Detect which cell encompasses the target text, then output its (X, Y) center coordinate. 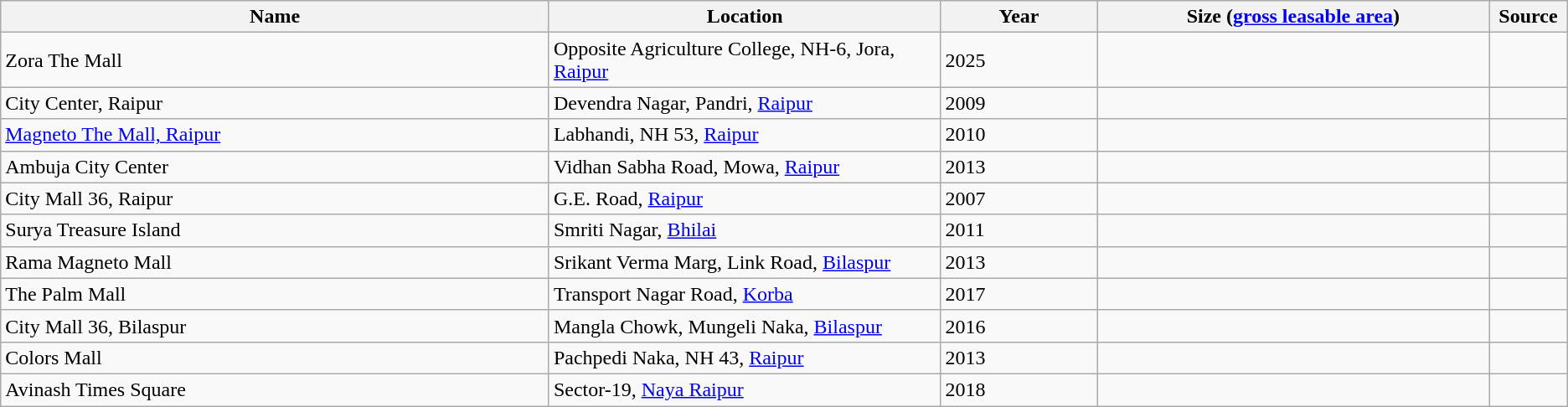
Rama Magneto Mall (275, 262)
Ambuja City Center (275, 167)
Mangla Chowk, Mungeli Naka, Bilaspur (745, 326)
Location (745, 17)
G.E. Road, Raipur (745, 198)
The Palm Mall (275, 294)
Pachpedi Naka, NH 43, Raipur (745, 358)
Devendra Nagar, Pandri, Raipur (745, 103)
2011 (1019, 230)
Srikant Verma Marg, Link Road, Bilaspur (745, 262)
Surya Treasure Island (275, 230)
2017 (1019, 294)
Colors Mall (275, 358)
Source (1529, 17)
Sector-19, Naya Raipur (745, 389)
Year (1019, 17)
Zora The Mall (275, 60)
2009 (1019, 103)
2007 (1019, 198)
City Mall 36, Raipur (275, 198)
City Center, Raipur (275, 103)
2010 (1019, 135)
Name (275, 17)
Smriti Nagar, Bhilai (745, 230)
City Mall 36, Bilaspur (275, 326)
Opposite Agriculture College, NH-6, Jora, Raipur (745, 60)
2025 (1019, 60)
Size (gross leasable area) (1293, 17)
2018 (1019, 389)
Labhandi, NH 53, Raipur (745, 135)
Vidhan Sabha Road, Mowa, Raipur (745, 167)
Avinash Times Square (275, 389)
2016 (1019, 326)
Magneto The Mall, Raipur (275, 135)
Transport Nagar Road, Korba (745, 294)
